Provide the [X, Y] coordinate of the cell's center where the given text is located.  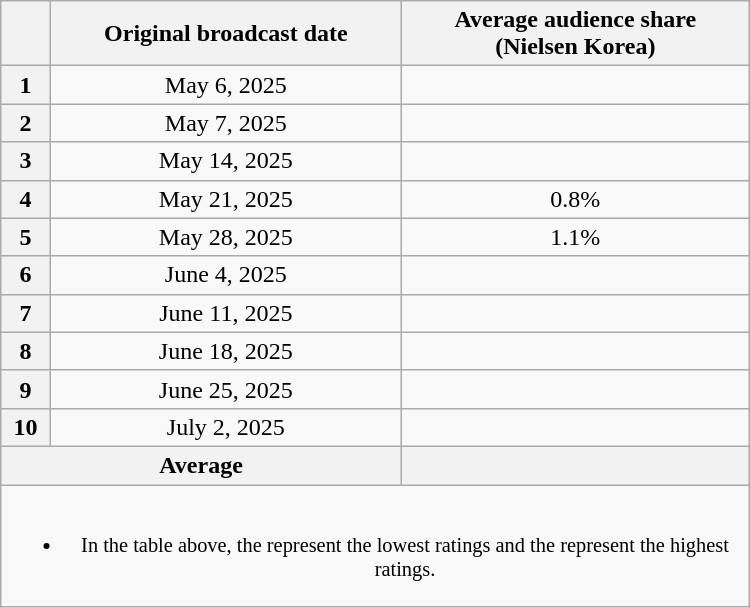
June 4, 2025 [226, 275]
May 28, 2025 [226, 237]
June 18, 2025 [226, 351]
May 7, 2025 [226, 123]
Average audience share(Nielsen Korea) [575, 34]
June 25, 2025 [226, 389]
In the table above, the represent the lowest ratings and the represent the highest ratings. [375, 545]
2 [26, 123]
8 [26, 351]
7 [26, 313]
1.1% [575, 237]
3 [26, 161]
10 [26, 427]
June 11, 2025 [226, 313]
5 [26, 237]
May 21, 2025 [226, 199]
Average [202, 465]
6 [26, 275]
July 2, 2025 [226, 427]
Original broadcast date [226, 34]
4 [26, 199]
May 6, 2025 [226, 85]
9 [26, 389]
May 14, 2025 [226, 161]
1 [26, 85]
0.8% [575, 199]
